Extract the (X, Y) coordinate from the center of the cell holding the provided text.  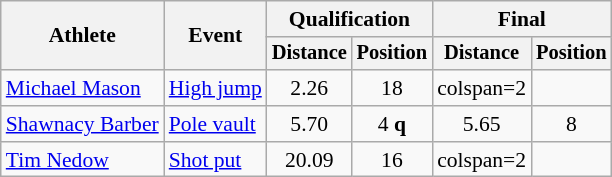
8 (571, 124)
colspan=2 (482, 88)
2.26 (310, 88)
5.65 (482, 124)
4 q (392, 124)
Athlete (82, 36)
High jump (216, 88)
Event (216, 36)
Qualification (350, 19)
Final (522, 19)
Michael Mason (82, 88)
Shawnacy Barber (82, 124)
18 (392, 88)
5.70 (310, 124)
Pole vault (216, 124)
